Locate the cell with the specified text and output its [x, y] center coordinate. 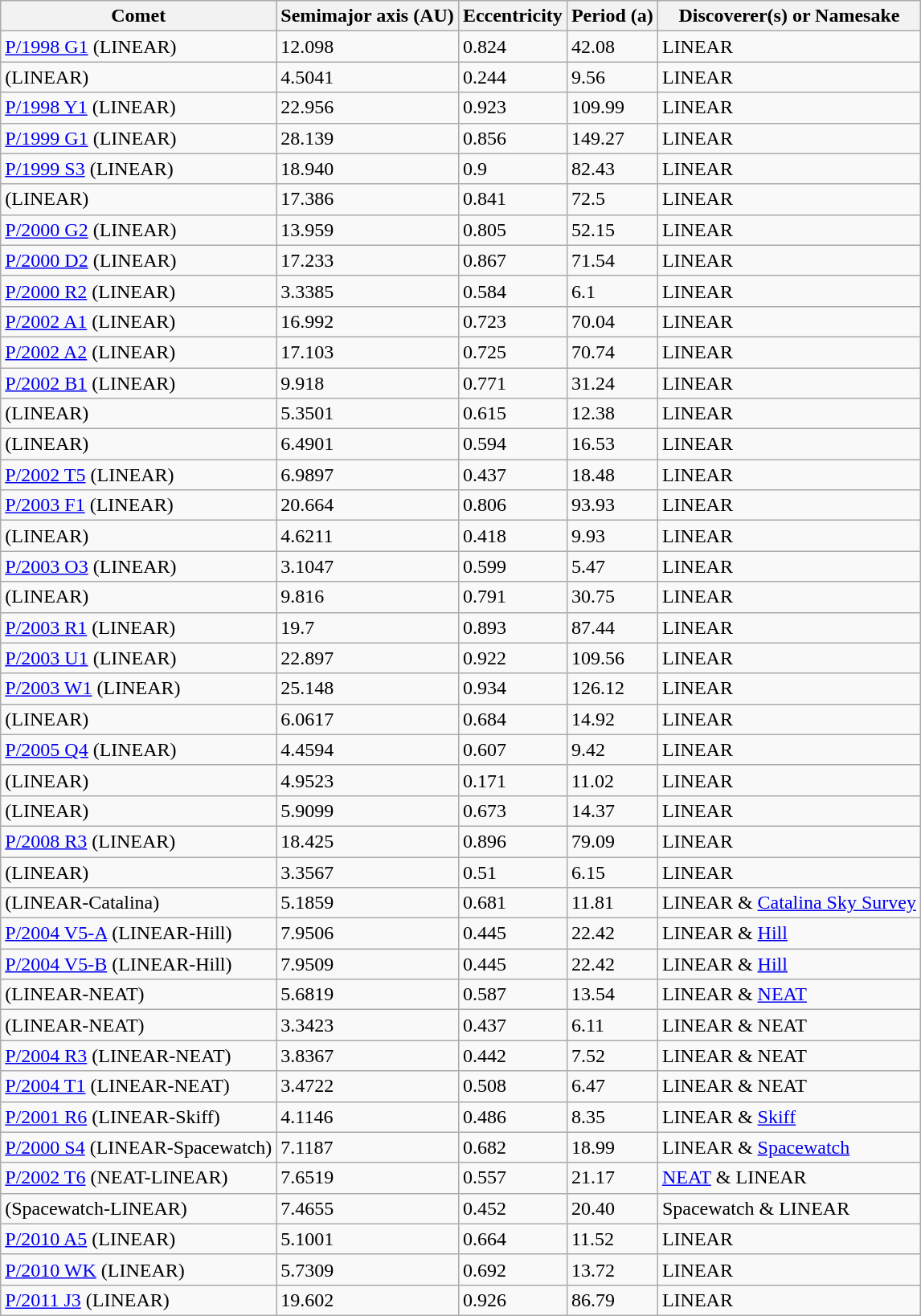
P/2008 R3 (LINEAR) [138, 841]
4.4594 [368, 750]
14.92 [612, 719]
7.9506 [368, 934]
P/2000 D2 (LINEAR) [138, 260]
0.684 [513, 719]
16.992 [368, 321]
0.607 [513, 750]
P/2003 O3 (LINEAR) [138, 566]
0.557 [513, 1178]
70.74 [612, 352]
0.584 [513, 291]
28.139 [368, 138]
6.11 [612, 1025]
5.7309 [368, 1269]
0.442 [513, 1056]
6.1 [612, 291]
7.4655 [368, 1208]
25.148 [368, 689]
9.918 [368, 383]
Spacewatch & LINEAR [789, 1208]
13.54 [612, 995]
P/2011 J3 (LINEAR) [138, 1300]
0.9 [513, 169]
3.3385 [368, 291]
P/2004 V5-B (LINEAR-Hill) [138, 964]
16.53 [612, 444]
12.38 [612, 414]
P/2003 W1 (LINEAR) [138, 689]
18.48 [612, 475]
12.098 [368, 47]
109.99 [612, 108]
4.5041 [368, 77]
0.824 [513, 47]
0.244 [513, 77]
18.99 [612, 1147]
0.682 [513, 1147]
20.40 [612, 1208]
5.3501 [368, 414]
3.3423 [368, 1025]
82.43 [612, 169]
19.602 [368, 1300]
30.75 [612, 597]
6.4901 [368, 444]
3.8367 [368, 1056]
LINEAR & Spacewatch [789, 1147]
13.959 [368, 230]
P/2003 R1 (LINEAR) [138, 627]
6.9897 [368, 475]
4.9523 [368, 780]
P/2004 V5-A (LINEAR-Hill) [138, 934]
7.52 [612, 1056]
P/2005 Q4 (LINEAR) [138, 750]
P/2004 R3 (LINEAR-NEAT) [138, 1056]
5.47 [612, 566]
31.24 [612, 383]
(Spacewatch-LINEAR) [138, 1208]
0.615 [513, 414]
0.452 [513, 1208]
126.12 [612, 689]
0.934 [513, 689]
P/2010 WK (LINEAR) [138, 1269]
0.508 [513, 1086]
5.1001 [368, 1239]
NEAT & LINEAR [789, 1178]
Period (a) [612, 16]
0.171 [513, 780]
72.5 [612, 199]
P/2001 R6 (LINEAR-Skiff) [138, 1117]
42.08 [612, 47]
P/2002 T5 (LINEAR) [138, 475]
0.805 [513, 230]
17.386 [368, 199]
0.791 [513, 597]
4.6211 [368, 536]
17.103 [368, 352]
0.692 [513, 1269]
4.1146 [368, 1117]
0.856 [513, 138]
0.923 [513, 108]
14.37 [612, 811]
P/1998 G1 (LINEAR) [138, 47]
149.27 [612, 138]
0.418 [513, 536]
18.425 [368, 841]
3.3567 [368, 872]
70.04 [612, 321]
52.15 [612, 230]
93.93 [612, 505]
P/2000 R2 (LINEAR) [138, 291]
(LINEAR-Catalina) [138, 903]
11.52 [612, 1239]
9.42 [612, 750]
11.81 [612, 903]
5.6819 [368, 995]
9.816 [368, 597]
11.02 [612, 780]
P/2004 T1 (LINEAR-NEAT) [138, 1086]
P/1999 S3 (LINEAR) [138, 169]
13.72 [612, 1269]
P/2000 S4 (LINEAR-Spacewatch) [138, 1147]
Comet [138, 16]
P/2002 T6 (NEAT-LINEAR) [138, 1178]
0.664 [513, 1239]
19.7 [368, 627]
6.15 [612, 872]
71.54 [612, 260]
0.806 [513, 505]
0.893 [513, 627]
P/2003 U1 (LINEAR) [138, 658]
0.681 [513, 903]
22.897 [368, 658]
0.486 [513, 1117]
0.922 [513, 658]
18.940 [368, 169]
0.587 [513, 995]
7.1187 [368, 1147]
5.9099 [368, 811]
0.673 [513, 811]
P/2003 F1 (LINEAR) [138, 505]
0.867 [513, 260]
0.51 [513, 872]
P/2000 G2 (LINEAR) [138, 230]
0.841 [513, 199]
0.594 [513, 444]
22.956 [368, 108]
Eccentricity [513, 16]
0.926 [513, 1300]
0.896 [513, 841]
0.771 [513, 383]
9.56 [612, 77]
86.79 [612, 1300]
P/1999 G1 (LINEAR) [138, 138]
5.1859 [368, 903]
LINEAR & Catalina Sky Survey [789, 903]
3.4722 [368, 1086]
109.56 [612, 658]
0.723 [513, 321]
P/2002 A2 (LINEAR) [138, 352]
6.0617 [368, 719]
17.233 [368, 260]
0.725 [513, 352]
P/2002 A1 (LINEAR) [138, 321]
6.47 [612, 1086]
3.1047 [368, 566]
Discoverer(s) or Namesake [789, 16]
P/2010 A5 (LINEAR) [138, 1239]
8.35 [612, 1117]
Semimajor axis (AU) [368, 16]
20.664 [368, 505]
P/1998 Y1 (LINEAR) [138, 108]
79.09 [612, 841]
LINEAR & Skiff [789, 1117]
9.93 [612, 536]
P/2002 B1 (LINEAR) [138, 383]
87.44 [612, 627]
21.17 [612, 1178]
7.9509 [368, 964]
7.6519 [368, 1178]
0.599 [513, 566]
